For the text-containing cell, return its midpoint in [x, y] coordinate format. 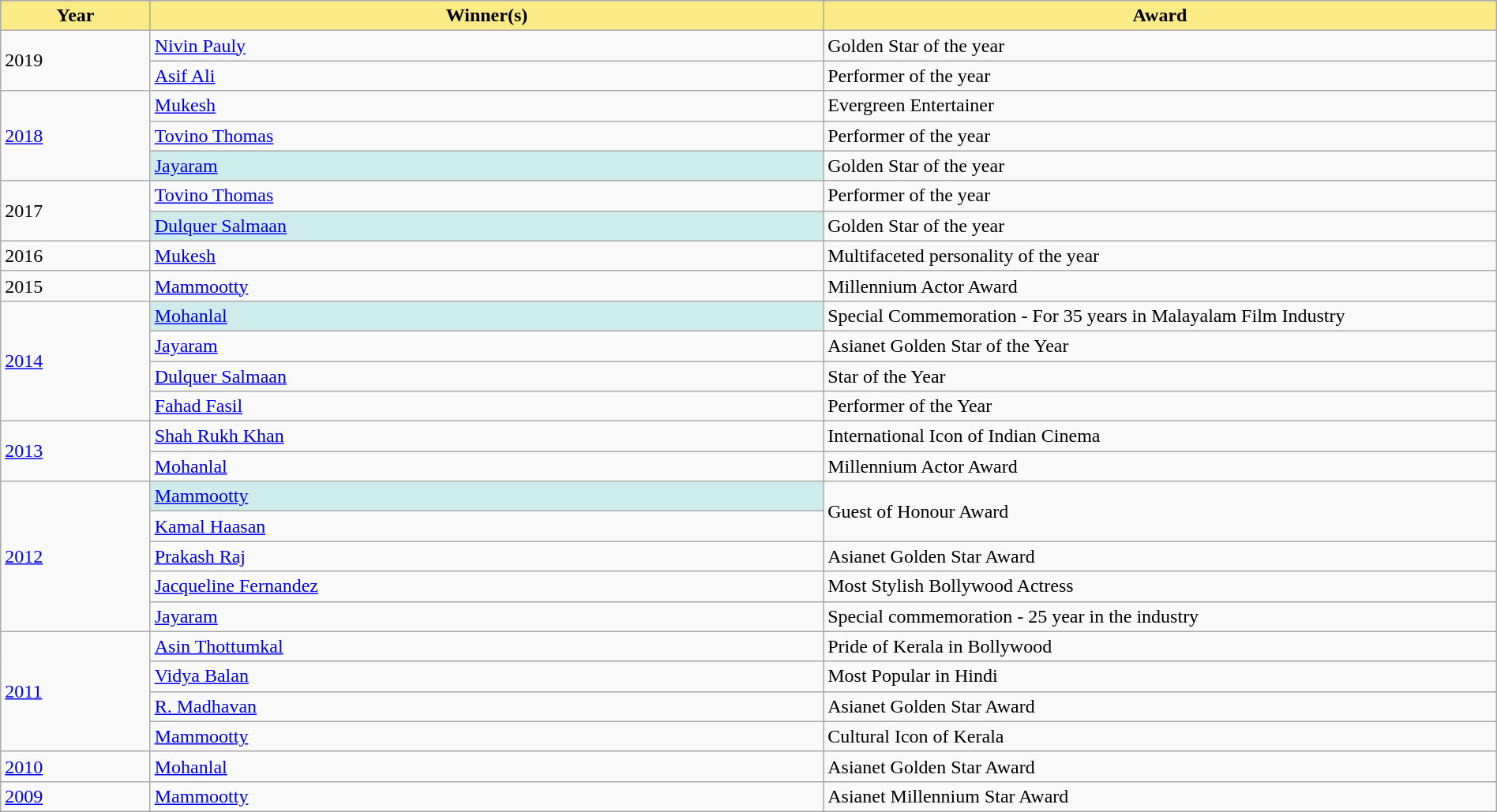
Nivin Pauly [486, 46]
Shah Rukh Khan [486, 436]
Asianet Millennium Star Award [1161, 796]
2017 [76, 211]
2013 [76, 451]
Winner(s) [486, 16]
2012 [76, 556]
International Icon of Indian Cinema [1161, 436]
2014 [76, 361]
Special commemoration - 25 year in the industry [1161, 616]
Asianet Golden Star of the Year [1161, 346]
2010 [76, 766]
2016 [76, 256]
2019 [76, 61]
Multifaceted personality of the year [1161, 256]
R. Madhavan [486, 706]
Asin Thottumkal [486, 646]
2009 [76, 796]
Special Commemoration - For 35 years in Malayalam Film Industry [1161, 316]
Most Stylish Bollywood Actress [1161, 586]
2011 [76, 691]
Evergreen Entertainer [1161, 106]
2018 [76, 136]
Vidya Balan [486, 676]
Award [1161, 16]
Cultural Icon of Kerala [1161, 736]
Prakash Raj [486, 556]
Performer of the Year [1161, 406]
Pride of Kerala in Bollywood [1161, 646]
Year [76, 16]
Kamal Haasan [486, 526]
Star of the Year [1161, 376]
Guest of Honour Award [1161, 511]
Fahad Fasil [486, 406]
Most Popular in Hindi [1161, 676]
2015 [76, 286]
Asif Ali [486, 76]
Jacqueline Fernandez [486, 586]
